Find where the given text appears and provide that cell's center as [x, y] coordinate. 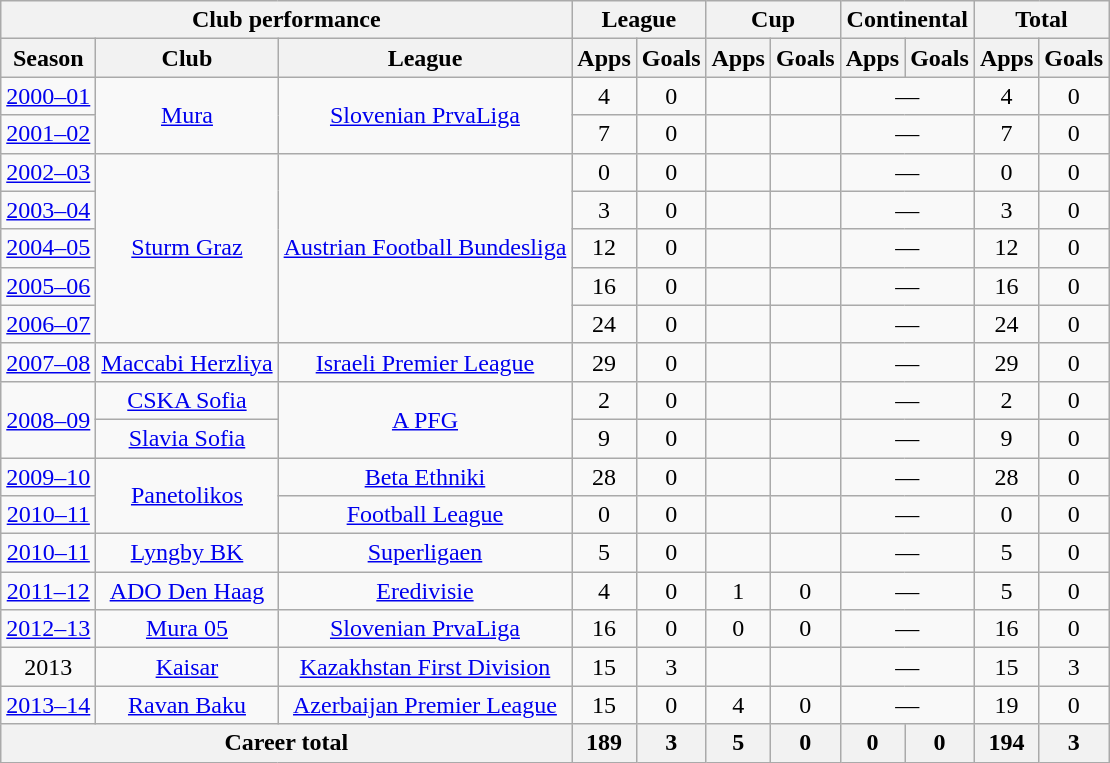
2012–13 [48, 629]
Azerbaijan Premier League [425, 705]
Beta Ethniki [425, 477]
Panetolikos [187, 496]
2004–05 [48, 248]
Lyngby BK [187, 553]
CSKA Sofia [187, 400]
Kaisar [187, 667]
2001–02 [48, 134]
2002–03 [48, 172]
2013–14 [48, 705]
ADO Den Haag [187, 591]
2003–04 [48, 210]
A PFG [425, 419]
Eredivisie [425, 591]
Total [1041, 20]
Football League [425, 515]
1 [738, 591]
Club [187, 58]
Continental [907, 20]
Maccabi Herzliya [187, 362]
194 [1006, 743]
Ravan Baku [187, 705]
Club performance [286, 20]
19 [1006, 705]
2008–09 [48, 419]
Career total [286, 743]
Austrian Football Bundesliga [425, 248]
Season [48, 58]
Cup [773, 20]
Mura [187, 115]
Slavia Sofia [187, 438]
2009–10 [48, 477]
2011–12 [48, 591]
Kazakhstan First Division [425, 667]
2005–06 [48, 286]
2006–07 [48, 324]
Mura 05 [187, 629]
2007–08 [48, 362]
189 [604, 743]
Sturm Graz [187, 248]
Israeli Premier League [425, 362]
2013 [48, 667]
Superligaen [425, 553]
2000–01 [48, 96]
